Return the [x, y] coordinate for the center point of the cell that contains the specified text.  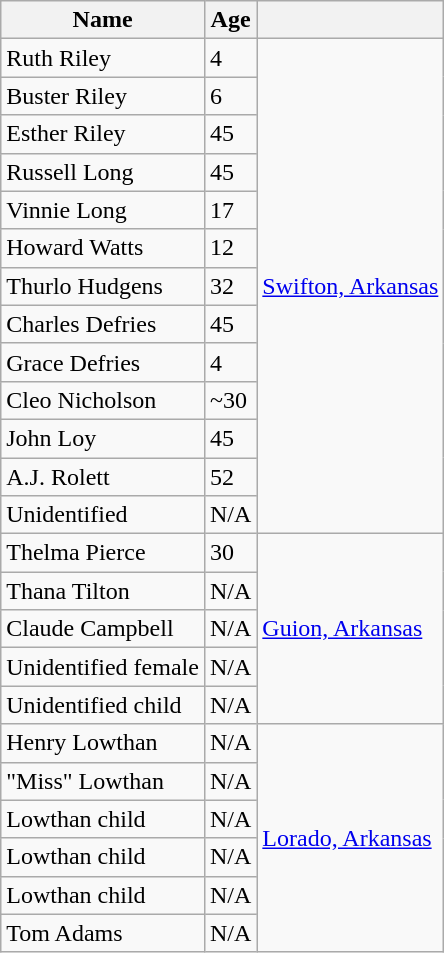
Buster Riley [103, 96]
30 [230, 553]
A.J. Rolett [103, 477]
Tom Adams [103, 933]
Swifton, Arkansas [350, 286]
Thelma Pierce [103, 553]
Name [103, 20]
Thana Tilton [103, 591]
Guion, Arkansas [350, 629]
Henry Lowthan [103, 743]
Esther Riley [103, 134]
6 [230, 96]
Lorado, Arkansas [350, 838]
Grace Defries [103, 362]
Vinnie Long [103, 210]
Russell Long [103, 172]
Charles Defries [103, 324]
Unidentified [103, 515]
17 [230, 210]
Thurlo Hudgens [103, 286]
Ruth Riley [103, 58]
Howard Watts [103, 248]
Cleo Nicholson [103, 400]
12 [230, 248]
32 [230, 286]
52 [230, 477]
John Loy [103, 438]
"Miss" Lowthan [103, 781]
Unidentified female [103, 667]
Age [230, 20]
Unidentified child [103, 705]
~30 [230, 400]
Claude Campbell [103, 629]
